Extract the [x, y] coordinate from the center of the cell holding the provided text.  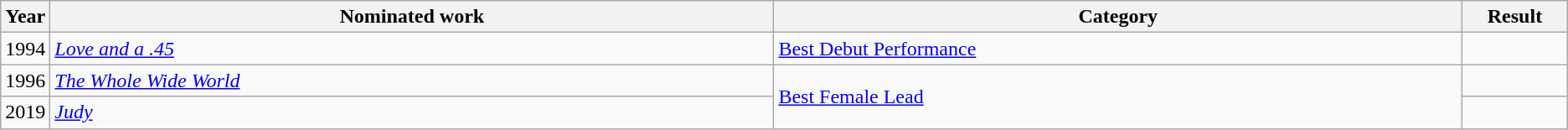
Nominated work [412, 17]
1994 [25, 49]
1996 [25, 81]
Best Female Lead [1118, 96]
Result [1515, 17]
Year [25, 17]
Category [1118, 17]
Love and a .45 [412, 49]
2019 [25, 112]
Best Debut Performance [1118, 49]
Judy [412, 112]
The Whole Wide World [412, 81]
